Search for the cell housing the specified text and yield its [X, Y] center coordinate. 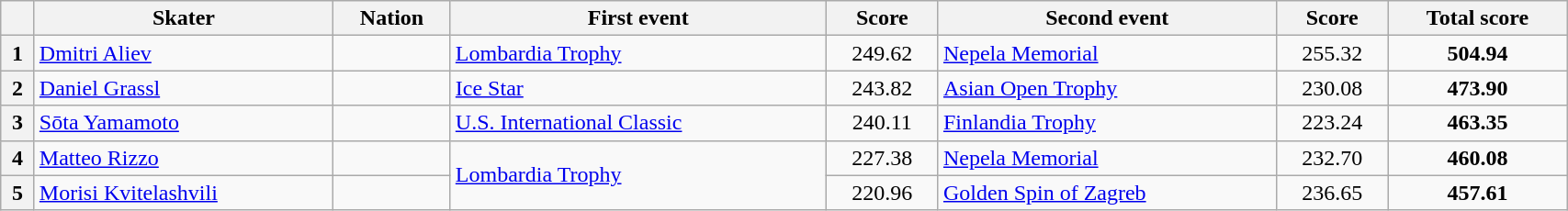
463.35 [1477, 123]
First event [637, 18]
232.70 [1332, 158]
3 [18, 123]
Second event [1107, 18]
457.61 [1477, 193]
230.08 [1332, 88]
Dmitri Aliev [184, 53]
5 [18, 193]
255.32 [1332, 53]
220.96 [882, 193]
240.11 [882, 123]
1 [18, 53]
Golden Spin of Zagreb [1107, 193]
4 [18, 158]
243.82 [882, 88]
Finlandia Trophy [1107, 123]
Skater [184, 18]
236.65 [1332, 193]
249.62 [882, 53]
473.90 [1477, 88]
Sōta Yamamoto [184, 123]
223.24 [1332, 123]
Total score [1477, 18]
227.38 [882, 158]
U.S. International Classic [637, 123]
2 [18, 88]
Ice Star [637, 88]
460.08 [1477, 158]
Morisi Kvitelashvili [184, 193]
Nation [392, 18]
Daniel Grassl [184, 88]
Asian Open Trophy [1107, 88]
Matteo Rizzo [184, 158]
504.94 [1477, 53]
